Scan for the cell matching the given text and deliver its [X, Y] coordinate at center. 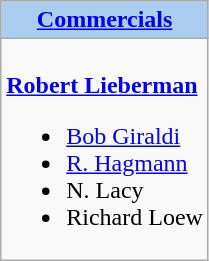
Commercials [105, 20]
Robert LiebermanBob GiraldiR. HagmannN. LacyRichard Loew [105, 150]
